Return (X, Y) of the center of cell containing provided text 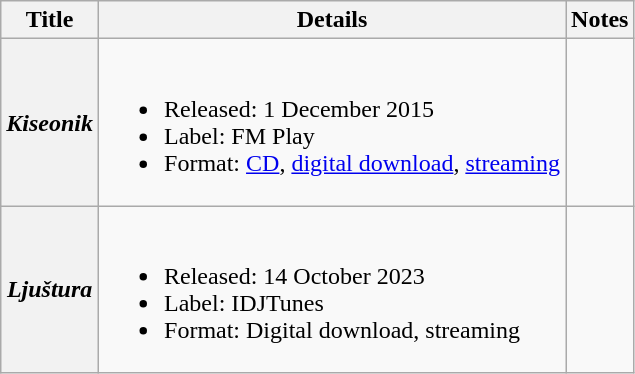
Ljuštura (50, 290)
Notes (600, 20)
Title (50, 20)
Released: 14 October 2023Label: IDJTunesFormat: Digital download, streaming (332, 290)
Released: 1 December 2015Label: FM PlayFormat: CD, digital download, streaming (332, 122)
Details (332, 20)
Kiseonik (50, 122)
